Provide the (X, Y) coordinate of the cell's center where the given text is located.  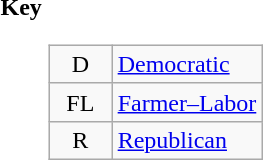
Republican (187, 140)
Democratic (187, 64)
D (81, 64)
Farmer–Labor (187, 102)
R (81, 140)
FL (81, 102)
